Capture the cell that displays the provided text and extract its [X, Y] central coordinate. 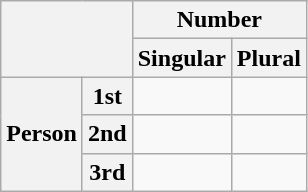
1st [107, 96]
Singular [182, 58]
2nd [107, 134]
3rd [107, 172]
Number [219, 20]
Person [42, 134]
Plural [268, 58]
